Find where the given text appears and provide that cell's center as [x, y] coordinate. 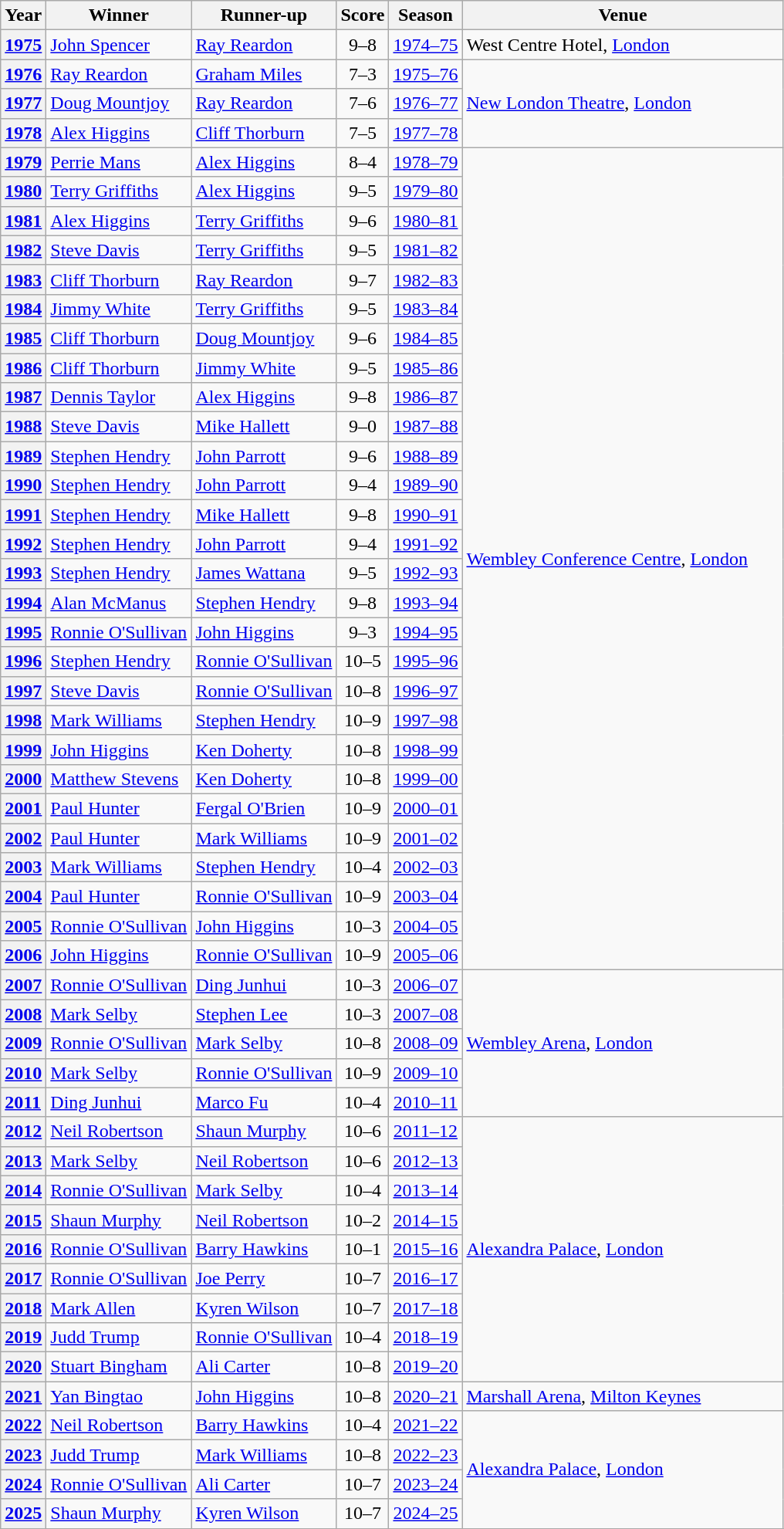
10–1 [363, 1249]
1990–91 [426, 515]
1983–84 [426, 309]
1976 [23, 74]
1990 [23, 485]
1979–80 [426, 191]
1977–78 [426, 133]
2006–07 [426, 985]
2014–15 [426, 1219]
2012–13 [426, 1161]
1993–94 [426, 603]
1995 [23, 632]
2021 [23, 1396]
1992–93 [426, 573]
10–5 [363, 661]
1981–82 [426, 250]
1995–96 [426, 661]
2002–03 [426, 868]
2023–24 [426, 1484]
2014 [23, 1190]
1977 [23, 103]
1994 [23, 603]
2000–01 [426, 808]
Alan McManus [119, 603]
1997–98 [426, 720]
2006 [23, 956]
1980–81 [426, 221]
1994–95 [426, 632]
2009–10 [426, 1073]
1988–89 [426, 456]
1978–79 [426, 162]
1983 [23, 279]
2013–14 [426, 1190]
1979 [23, 162]
Perrie Mans [119, 162]
Stuart Bingham [119, 1367]
7–5 [363, 133]
2016 [23, 1249]
2010 [23, 1073]
Runner-up [264, 15]
2010–11 [426, 1102]
1986 [23, 368]
Score [363, 15]
8–4 [363, 162]
2011 [23, 1102]
1991–92 [426, 544]
Year [23, 15]
Fergal O'Brien [264, 808]
1992 [23, 544]
2000 [23, 779]
10–2 [363, 1219]
2002 [23, 837]
1989–90 [426, 485]
2022 [23, 1426]
2004 [23, 897]
1998–99 [426, 749]
2019 [23, 1338]
2003–04 [426, 897]
2011–12 [426, 1132]
2017 [23, 1278]
9–0 [363, 427]
2007–08 [426, 1014]
2009 [23, 1044]
1986–87 [426, 397]
New London Theatre, London [623, 103]
2015 [23, 1219]
9–7 [363, 279]
1989 [23, 456]
7–3 [363, 74]
Mark Allen [119, 1308]
1996 [23, 661]
2018–19 [426, 1338]
1975 [23, 45]
2012 [23, 1132]
James Wattana [264, 573]
Marco Fu [264, 1102]
Joe Perry [264, 1278]
1996–97 [426, 691]
2016–17 [426, 1278]
John Spencer [119, 45]
1999–00 [426, 779]
Winner [119, 15]
2020–21 [426, 1396]
Wembley Arena, London [623, 1044]
2005 [23, 926]
2013 [23, 1161]
Dennis Taylor [119, 397]
Graham Miles [264, 74]
2024–25 [426, 1514]
1975–76 [426, 74]
2024 [23, 1484]
2001–02 [426, 837]
2008–09 [426, 1044]
2022–23 [426, 1455]
1974–75 [426, 45]
1980 [23, 191]
1988 [23, 427]
1985 [23, 338]
1993 [23, 573]
1976–77 [426, 103]
1999 [23, 749]
2008 [23, 1014]
Yan Bingtao [119, 1396]
2007 [23, 985]
2018 [23, 1308]
2001 [23, 808]
2021–22 [426, 1426]
West Centre Hotel, London [623, 45]
2003 [23, 868]
2017–18 [426, 1308]
1985–86 [426, 368]
2005–06 [426, 956]
1982 [23, 250]
1978 [23, 133]
2015–16 [426, 1249]
Matthew Stevens [119, 779]
1991 [23, 515]
2020 [23, 1367]
Stephen Lee [264, 1014]
1982–83 [426, 279]
1998 [23, 720]
Season [426, 15]
Venue [623, 15]
2019–20 [426, 1367]
9–3 [363, 632]
Marshall Arena, Milton Keynes [623, 1396]
1981 [23, 221]
1984 [23, 309]
2004–05 [426, 926]
Wembley Conference Centre, London [623, 559]
1987 [23, 397]
1997 [23, 691]
7–6 [363, 103]
1987–88 [426, 427]
1984–85 [426, 338]
2025 [23, 1514]
2023 [23, 1455]
